Scan for the cell matching the given text and deliver its (X, Y) coordinate at center. 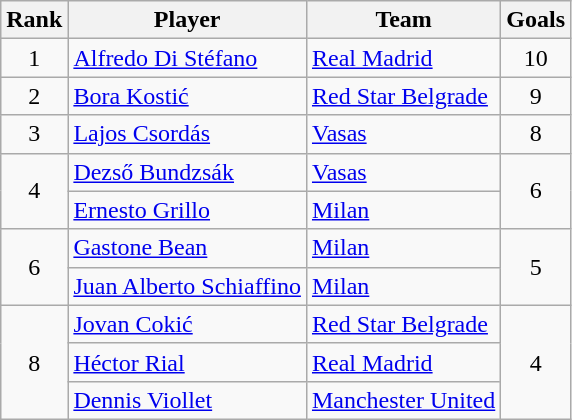
Ernesto Grillo (188, 210)
1 (34, 58)
Goals (536, 20)
Manchester United (403, 400)
Alfredo Di Stéfano (188, 58)
Gastone Bean (188, 248)
10 (536, 58)
Juan Alberto Schiaffino (188, 286)
2 (34, 96)
Bora Kostić (188, 96)
Team (403, 20)
5 (536, 267)
9 (536, 96)
Dennis Viollet (188, 400)
Player (188, 20)
Héctor Rial (188, 362)
Dezső Bundzsák (188, 172)
Jovan Cokić (188, 324)
3 (34, 134)
Lajos Csordás (188, 134)
Rank (34, 20)
